Determine the (X, Y) coordinate at the center of the cell enclosing the given text.  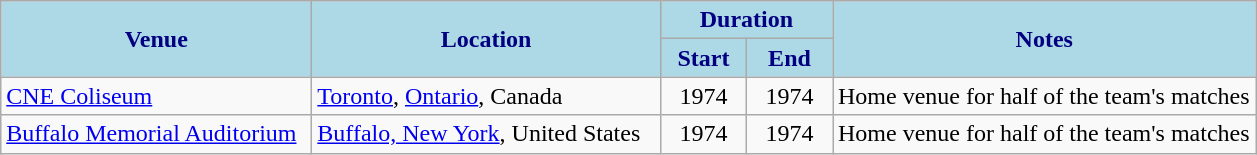
End (789, 58)
Location (486, 39)
Notes (1044, 39)
CNE Coliseum (156, 96)
Buffalo Memorial Auditorium (156, 134)
Venue (156, 39)
Buffalo, New York, United States (486, 134)
Duration (746, 20)
Start (703, 58)
Toronto, Ontario, Canada (486, 96)
